Find where the given text appears and provide that cell's center as [X, Y] coordinate. 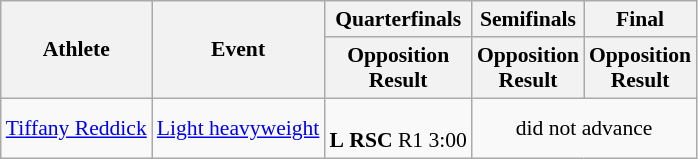
did not advance [584, 128]
Quarterfinals [398, 19]
Athlete [76, 50]
Event [238, 50]
L RSC R1 3:00 [398, 128]
Final [640, 19]
Light heavyweight [238, 128]
Semifinals [528, 19]
Tiffany Reddick [76, 128]
